Identify which cell holds the provided text, then report its [X, Y] central coordinate. 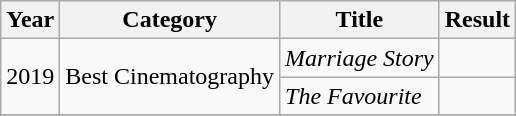
Best Cinematography [170, 77]
Marriage Story [360, 58]
Year [30, 20]
The Favourite [360, 96]
2019 [30, 77]
Category [170, 20]
Result [477, 20]
Title [360, 20]
